Determine the (X, Y) coordinate at the center of the cell enclosing the given text.  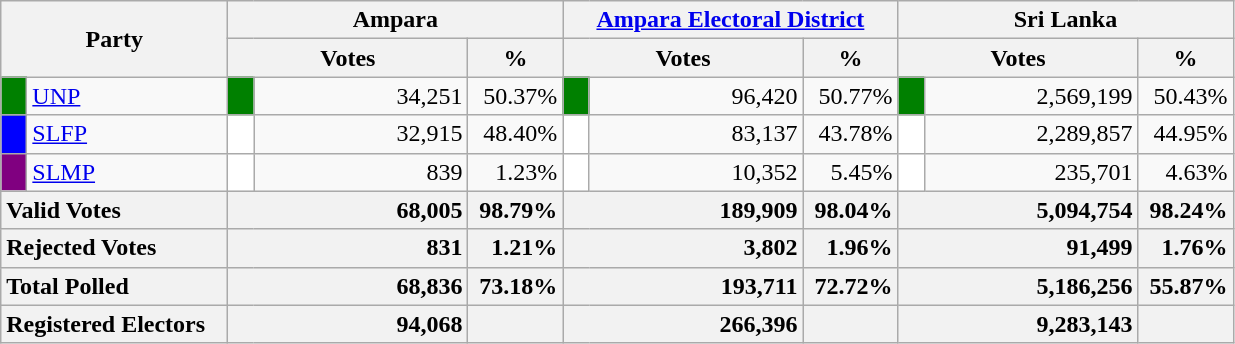
839 (361, 172)
34,251 (361, 96)
44.95% (1186, 134)
5.45% (850, 172)
193,711 (683, 286)
Valid Votes (114, 210)
1.96% (850, 248)
Party (114, 39)
98.79% (516, 210)
98.04% (850, 210)
43.78% (850, 134)
91,499 (1018, 248)
96,420 (696, 96)
Registered Electors (114, 324)
73.18% (516, 286)
98.24% (1186, 210)
Rejected Votes (114, 248)
Sri Lanka (1066, 20)
Ampara Electoral District (730, 20)
1.76% (1186, 248)
189,909 (683, 210)
10,352 (696, 172)
5,094,754 (1018, 210)
48.40% (516, 134)
83,137 (696, 134)
72.72% (850, 286)
UNP (128, 96)
3,802 (683, 248)
94,068 (348, 324)
50.43% (1186, 96)
5,186,256 (1018, 286)
32,915 (361, 134)
Total Polled (114, 286)
2,289,857 (1031, 134)
4.63% (1186, 172)
1.21% (516, 248)
9,283,143 (1018, 324)
68,836 (348, 286)
SLMP (128, 172)
SLFP (128, 134)
235,701 (1031, 172)
1.23% (516, 172)
50.77% (850, 96)
50.37% (516, 96)
2,569,199 (1031, 96)
266,396 (683, 324)
831 (348, 248)
Ampara (396, 20)
68,005 (348, 210)
55.87% (1186, 286)
